Return the (x, y) coordinate for the center point of the cell that contains the specified text.  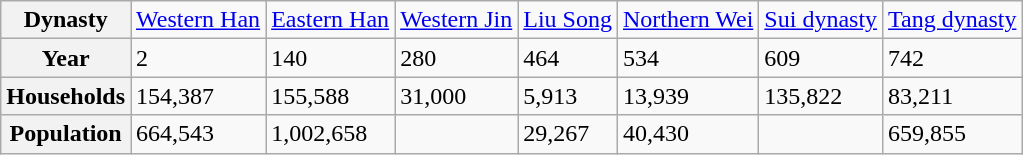
Western Han (198, 20)
31,000 (456, 96)
Eastern Han (330, 20)
609 (821, 58)
Northern Wei (688, 20)
5,913 (568, 96)
154,387 (198, 96)
464 (568, 58)
534 (688, 58)
659,855 (952, 134)
135,822 (821, 96)
40,430 (688, 134)
140 (330, 58)
664,543 (198, 134)
Dynasty (66, 20)
13,939 (688, 96)
Sui dynasty (821, 20)
29,267 (568, 134)
Western Jin (456, 20)
Households (66, 96)
Year (66, 58)
Population (66, 134)
155,588 (330, 96)
1,002,658 (330, 134)
742 (952, 58)
2 (198, 58)
Tang dynasty (952, 20)
Liu Song (568, 20)
280 (456, 58)
83,211 (952, 96)
